Pinpoint the cell where the given text exists, returning its (x, y) midpoint coordinate. 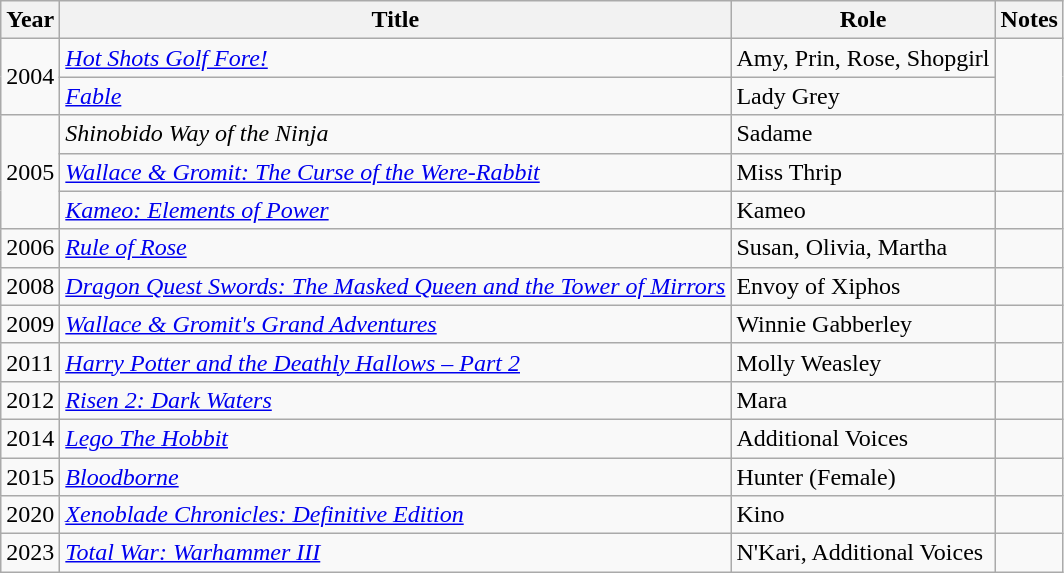
Envoy of Xiphos (863, 286)
Winnie Gabberley (863, 324)
Miss Thrip (863, 172)
2014 (30, 438)
2008 (30, 286)
Susan, Olivia, Martha (863, 248)
Additional Voices (863, 438)
Kameo (863, 210)
Lady Grey (863, 96)
Bloodborne (396, 477)
2023 (30, 553)
Notes (1029, 20)
2015 (30, 477)
Molly Weasley (863, 362)
Risen 2: Dark Waters (396, 400)
Lego The Hobbit (396, 438)
2009 (30, 324)
Rule of Rose (396, 248)
Role (863, 20)
2005 (30, 172)
Shinobido Way of the Ninja (396, 134)
Dragon Quest Swords: The Masked Queen and the Tower of Mirrors (396, 286)
Harry Potter and the Deathly Hallows – Part 2 (396, 362)
Title (396, 20)
Year (30, 20)
2012 (30, 400)
Hot Shots Golf Fore! (396, 58)
N'Kari, Additional Voices (863, 553)
Sadame (863, 134)
Kameo: Elements of Power (396, 210)
Kino (863, 515)
Wallace & Gromit's Grand Adventures (396, 324)
Hunter (Female) (863, 477)
Wallace & Gromit: The Curse of the Were-Rabbit (396, 172)
2004 (30, 77)
2011 (30, 362)
Total War: Warhammer III (396, 553)
Xenoblade Chronicles: Definitive Edition (396, 515)
Fable (396, 96)
Amy, Prin, Rose, Shopgirl (863, 58)
2006 (30, 248)
Mara (863, 400)
2020 (30, 515)
